Extract the [X, Y] coordinate from the center of the cell holding the provided text.  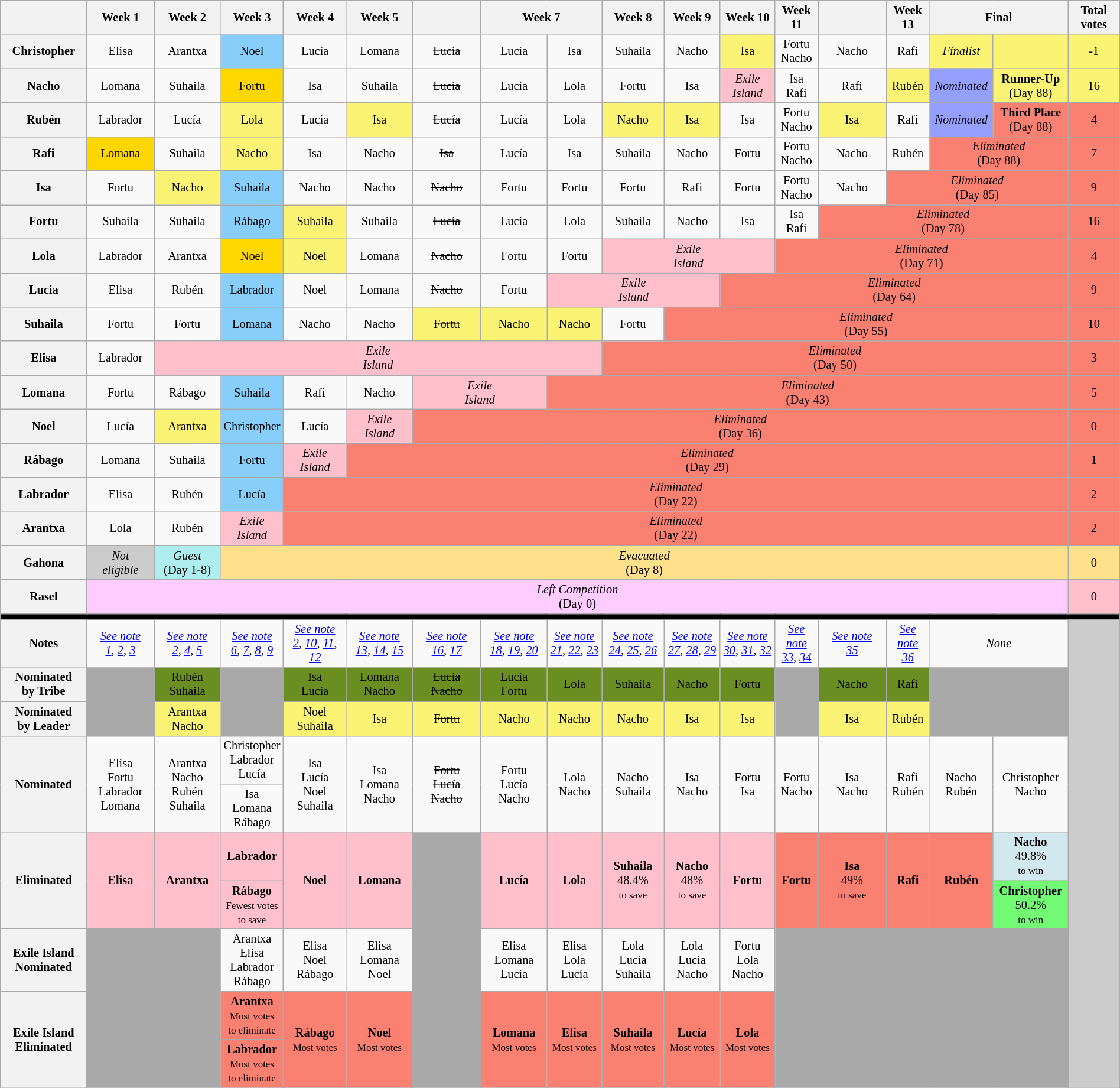
Eliminated(Day 50) [835, 358]
LolaMost votes [748, 1039]
Week 7 [541, 17]
See note18, 19, 20 [514, 644]
Eliminated(Day 64) [894, 290]
Week 1 [121, 17]
Final [998, 17]
Eliminated(Day 36) [740, 426]
Total votes [1094, 17]
ArantxaNacho [187, 719]
Week 2 [187, 17]
NachoSuhaila [633, 784]
Week 10 [748, 17]
LomanaMost votes [514, 1039]
RubénSuhaila [187, 684]
Gahona [44, 563]
See note27, 28, 29 [692, 644]
Finalist [961, 51]
5 [1094, 392]
ArantxaMost votesto eliminate [252, 1015]
FortuIsa [748, 784]
ArantxaElisaLabradorRábago [252, 960]
ElisaLomanaNoel [379, 960]
See note2, 4, 5 [187, 644]
None [998, 644]
NoelMost votes [379, 1039]
Left Competition(Day 0) [578, 596]
Eliminated(Day 71) [922, 256]
Week 8 [633, 17]
Eliminated [44, 881]
Eliminated(Day 29) [707, 460]
LabradorMost votesto eliminate [252, 1064]
Runner-Up(Day 88) [1030, 86]
NachoRubén [961, 784]
See note16, 17 [447, 644]
See note24, 25, 26 [633, 644]
7 [1094, 154]
Week 5 [379, 17]
Eliminated(Day 85) [977, 188]
See note35 [852, 644]
See note6, 7, 8, 9 [252, 644]
Eliminated(Day 88) [998, 154]
ElisaLomanaLucía [514, 960]
ChristopherLabradorLucía [252, 760]
See note2, 10, 11, 12 [315, 644]
Isa49%to save [852, 881]
IsaLucíaNoelSuhaila [315, 784]
Rasel [44, 596]
ElisaMost votes [574, 1039]
Nacho49.8%to win [1030, 856]
Christopher50.2%to win [1030, 905]
Eliminated(Day 43) [808, 392]
Week 4 [315, 17]
IsaLucía [315, 684]
LolaLucíaNacho [692, 960]
Third Place(Day 88) [1030, 119]
ArantxaNachoRubénSuhaila [187, 784]
Suhaila48.4%to save [633, 881]
ChristopherNacho [1030, 784]
RafiRubén [907, 784]
RábagoFewest votesto save [252, 905]
3 [1094, 358]
Evacuated(Day 8) [644, 563]
Week 13 [907, 17]
Notes [44, 644]
SuhailaMost votes [633, 1039]
Guest(Day 1-8) [187, 563]
Lucia [315, 119]
Week 9 [692, 17]
Eliminated(Day 55) [866, 324]
See note1, 2, 3 [121, 644]
1 [1094, 460]
FortuLolaNacho [748, 960]
Nacho48%to save [692, 881]
IsaLomanaRábago [252, 808]
Exile Island Eliminated [44, 1039]
ElisaFortuLabradorLomana [121, 784]
10 [1094, 324]
LolaNacho [574, 784]
See note36 [907, 644]
LucíaNacho [447, 684]
Eliminated(Day 78) [943, 222]
NoelSuhaila [315, 719]
LomanaNacho [379, 684]
Nominatedby Tribe [44, 684]
See note30, 31, 32 [748, 644]
See note21, 22, 23 [574, 644]
-1 [1094, 51]
ElisaNoelRábago [315, 960]
LolaLucíaSuhaila [633, 960]
Week 3 [252, 17]
Exile Island Nominated [44, 960]
Week 11 [796, 17]
LucíaMost votes [692, 1039]
Nominatedby Leader [44, 719]
RábagoMost votes [315, 1039]
Noteligible [121, 563]
ElisaLolaLucía [574, 960]
See note33, 34 [796, 644]
See note13, 14, 15 [379, 644]
IsaLomanaNacho [379, 784]
LucíaFortu [514, 684]
